Return [x, y] of the center of cell containing provided text 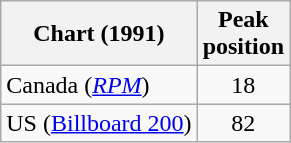
Canada (RPM) [99, 85]
US (Billboard 200) [99, 123]
Chart (1991) [99, 34]
18 [243, 85]
82 [243, 123]
Peakposition [243, 34]
